Locate the cell with the specified text and output its (X, Y) center coordinate. 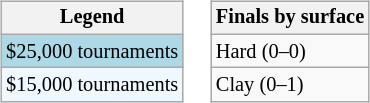
Legend (92, 18)
$15,000 tournaments (92, 85)
Finals by surface (290, 18)
Clay (0–1) (290, 85)
Hard (0–0) (290, 51)
$25,000 tournaments (92, 51)
